Pinpoint the cell where the given text exists, returning its [x, y] midpoint coordinate. 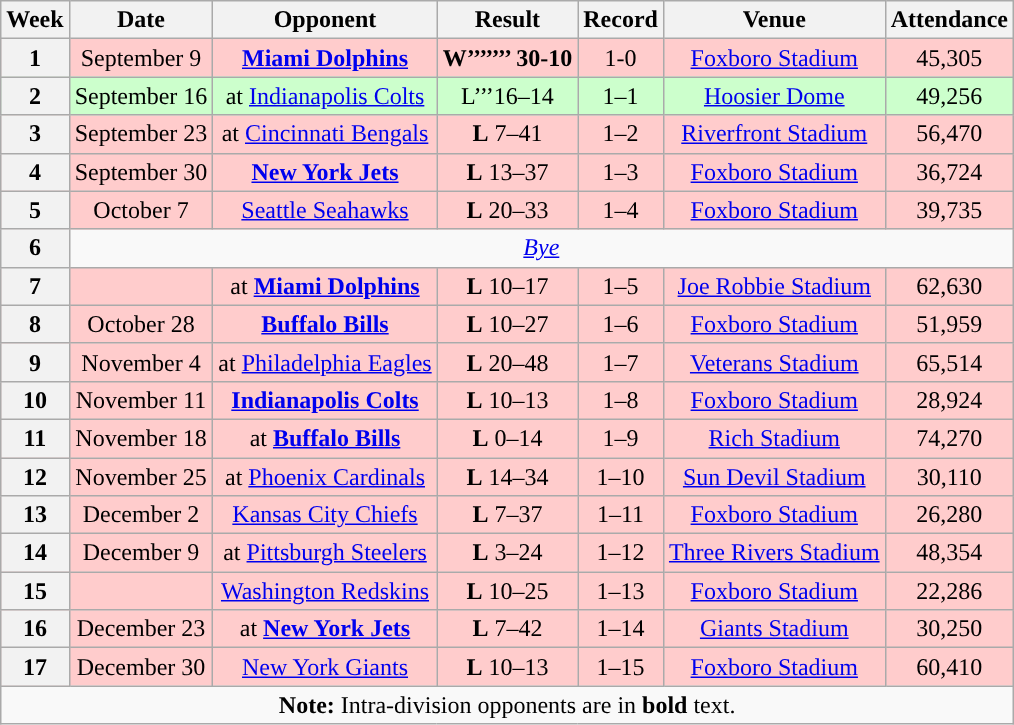
Hoosier Dome [774, 96]
L 7–41 [508, 134]
60,410 [949, 667]
L 0–14 [508, 438]
Three Rivers Stadium [774, 553]
at Miami Dolphins [325, 286]
at Buffalo Bills [325, 438]
Venue [774, 20]
1–9 [621, 438]
November 11 [141, 400]
September 9 [141, 58]
48,354 [949, 553]
15 [35, 591]
September 30 [141, 172]
December 30 [141, 667]
December 23 [141, 629]
10 [35, 400]
at Philadelphia Eagles [325, 362]
L 13–37 [508, 172]
at New York Jets [325, 629]
30,250 [949, 629]
Record [621, 20]
1–4 [621, 210]
Joe Robbie Stadium [774, 286]
1–8 [621, 400]
62,630 [949, 286]
December 9 [141, 553]
Attendance [949, 20]
14 [35, 553]
Washington Redskins [325, 591]
45,305 [949, 58]
12 [35, 477]
L 7–42 [508, 629]
1–13 [621, 591]
at Indianapolis Colts [325, 96]
Week [35, 20]
8 [35, 324]
Result [508, 20]
6 [35, 248]
New York Giants [325, 667]
4 [35, 172]
at Phoenix Cardinals [325, 477]
Giants Stadium [774, 629]
September 23 [141, 134]
11 [35, 438]
1–2 [621, 134]
September 16 [141, 96]
1–12 [621, 553]
5 [35, 210]
Riverfront Stadium [774, 134]
Rich Stadium [774, 438]
1–11 [621, 515]
74,270 [949, 438]
at Cincinnati Bengals [325, 134]
Indianapolis Colts [325, 400]
7 [35, 286]
65,514 [949, 362]
1-0 [621, 58]
L 10–17 [508, 286]
December 2 [141, 515]
L 10–25 [508, 591]
1 [35, 58]
1–3 [621, 172]
Bye [541, 248]
Buffalo Bills [325, 324]
13 [35, 515]
51,959 [949, 324]
W’’’’’’’ 30-10 [508, 58]
1–7 [621, 362]
26,280 [949, 515]
1–10 [621, 477]
L 7–37 [508, 515]
Miami Dolphins [325, 58]
2 [35, 96]
1–5 [621, 286]
30,110 [949, 477]
9 [35, 362]
November 18 [141, 438]
L 10–27 [508, 324]
Veterans Stadium [774, 362]
28,924 [949, 400]
October 28 [141, 324]
Kansas City Chiefs [325, 515]
November 4 [141, 362]
16 [35, 629]
Date [141, 20]
L 14–34 [508, 477]
Seattle Seahawks [325, 210]
1–15 [621, 667]
56,470 [949, 134]
3 [35, 134]
1–6 [621, 324]
L 20–48 [508, 362]
36,724 [949, 172]
October 7 [141, 210]
1–14 [621, 629]
1–1 [621, 96]
New York Jets [325, 172]
November 25 [141, 477]
at Pittsburgh Steelers [325, 553]
39,735 [949, 210]
49,256 [949, 96]
L 3–24 [508, 553]
22,286 [949, 591]
Sun Devil Stadium [774, 477]
17 [35, 667]
L’’’16–14 [508, 96]
L 20–33 [508, 210]
Opponent [325, 20]
Note: Intra-division opponents are in bold text. [508, 705]
